Extract the [x, y] coordinate from the center of the cell holding the provided text.  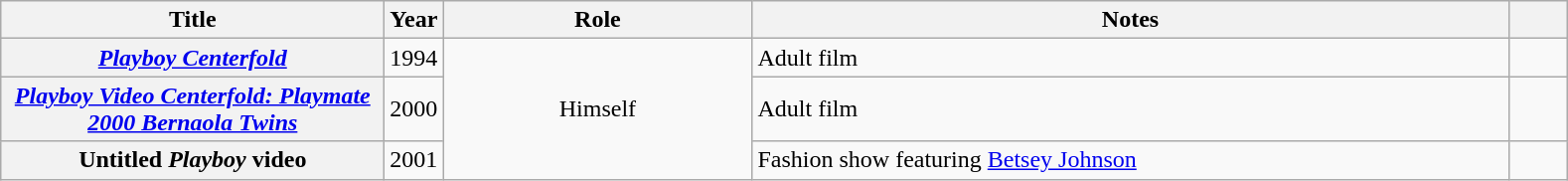
1994 [413, 58]
Playboy Centerfold [193, 58]
Untitled Playboy video [193, 160]
Playboy Video Centerfold: Playmate 2000 Bernaola Twins [193, 109]
Role [598, 20]
Title [193, 20]
Himself [598, 109]
2000 [413, 109]
Notes [1131, 20]
Year [413, 20]
Fashion show featuring Betsey Johnson [1131, 160]
2001 [413, 160]
